Provide the [X, Y] coordinate of the cell's center where the given text is located.  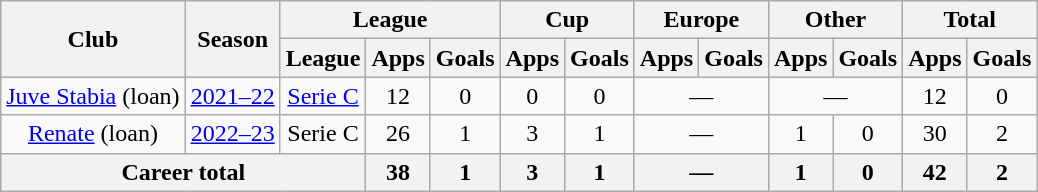
Renate (loan) [93, 134]
2022–23 [232, 134]
Cup [567, 20]
Total [970, 20]
42 [935, 172]
Other [835, 20]
30 [935, 134]
Career total [184, 172]
26 [398, 134]
Season [232, 39]
Europe [701, 20]
2021–22 [232, 96]
Juve Stabia (loan) [93, 96]
Club [93, 39]
38 [398, 172]
